Output the (X, Y) coordinate of the center of the cell containing the given text.  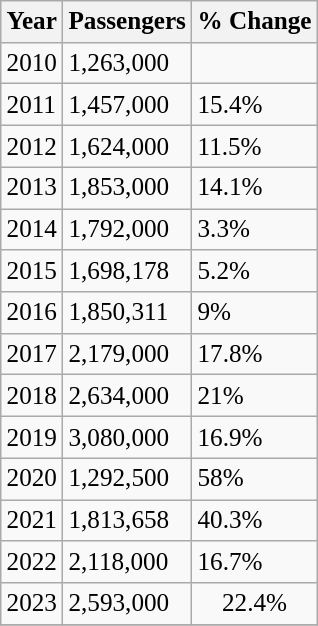
17.8% (255, 354)
9% (255, 313)
Passengers (128, 22)
1,792,000 (128, 229)
1,698,178 (128, 271)
1,457,000 (128, 105)
1,813,658 (128, 520)
21% (255, 396)
2014 (32, 229)
2018 (32, 396)
14.1% (255, 188)
1,624,000 (128, 146)
16.7% (255, 562)
2016 (32, 313)
40.3% (255, 520)
2,634,000 (128, 396)
1,263,000 (128, 63)
1,853,000 (128, 188)
2012 (32, 146)
2015 (32, 271)
2020 (32, 479)
22.4% (255, 604)
2,179,000 (128, 354)
Year (32, 22)
% Change (255, 22)
3,080,000 (128, 437)
5.2% (255, 271)
11.5% (255, 146)
3.3% (255, 229)
2017 (32, 354)
2011 (32, 105)
2019 (32, 437)
2,118,000 (128, 562)
1,850,311 (128, 313)
16.9% (255, 437)
2021 (32, 520)
2023 (32, 604)
58% (255, 479)
2022 (32, 562)
15.4% (255, 105)
2,593,000 (128, 604)
1,292,500 (128, 479)
2010 (32, 63)
2013 (32, 188)
